For the text-containing cell, return its midpoint in (x, y) coordinate format. 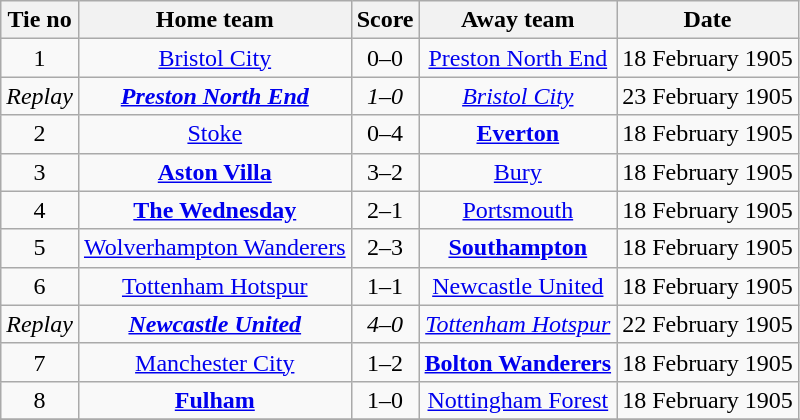
4–0 (385, 324)
Aston Villa (214, 172)
22 February 1905 (708, 324)
Manchester City (214, 362)
Bolton Wanderers (518, 362)
Score (385, 20)
2–1 (385, 210)
2–3 (385, 248)
1 (40, 58)
6 (40, 286)
Wolverhampton Wanderers (214, 248)
5 (40, 248)
3–2 (385, 172)
Stoke (214, 134)
Bury (518, 172)
Nottingham Forest (518, 400)
1–1 (385, 286)
0–0 (385, 58)
Everton (518, 134)
Home team (214, 20)
8 (40, 400)
Fulham (214, 400)
1–2 (385, 362)
Date (708, 20)
23 February 1905 (708, 96)
4 (40, 210)
The Wednesday (214, 210)
0–4 (385, 134)
Away team (518, 20)
Tie no (40, 20)
2 (40, 134)
3 (40, 172)
Portsmouth (518, 210)
7 (40, 362)
Southampton (518, 248)
